Search for the cell housing the specified text and yield its (X, Y) center coordinate. 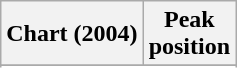
Chart (2004) (72, 34)
Peak position (189, 34)
